Identify which cell holds the provided text, then report its [x, y] central coordinate. 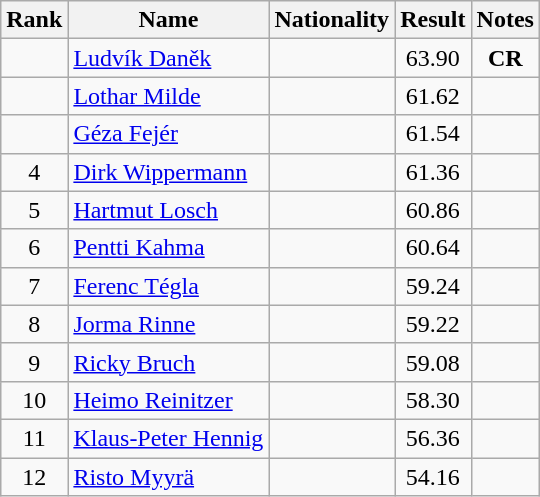
59.08 [433, 362]
Dirk Wippermann [168, 172]
Risto Myyrä [168, 477]
12 [34, 477]
Pentti Kahma [168, 248]
5 [34, 210]
Jorma Rinne [168, 324]
Ricky Bruch [168, 362]
Ludvík Daněk [168, 58]
59.24 [433, 286]
Heimo Reinitzer [168, 400]
Klaus-Peter Hennig [168, 438]
54.16 [433, 477]
Nationality [332, 20]
4 [34, 172]
Lothar Milde [168, 96]
Result [433, 20]
60.64 [433, 248]
61.36 [433, 172]
6 [34, 248]
Ferenc Tégla [168, 286]
8 [34, 324]
Géza Fejér [168, 134]
63.90 [433, 58]
59.22 [433, 324]
11 [34, 438]
61.62 [433, 96]
58.30 [433, 400]
CR [505, 58]
Hartmut Losch [168, 210]
9 [34, 362]
61.54 [433, 134]
Name [168, 20]
10 [34, 400]
Notes [505, 20]
56.36 [433, 438]
Rank [34, 20]
60.86 [433, 210]
7 [34, 286]
